Scan for the cell matching the given text and deliver its [X, Y] coordinate at center. 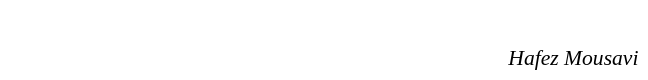
Hafez Mousavi [324, 58]
